Capture the cell that displays the provided text and extract its (x, y) central coordinate. 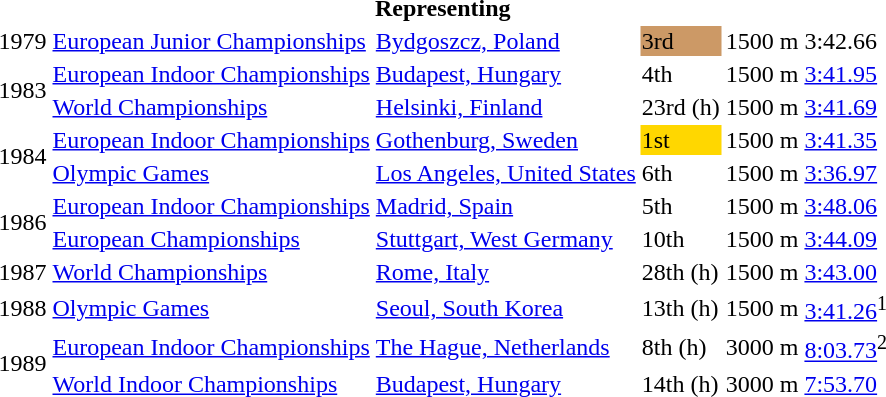
Madrid, Spain (506, 206)
28th (h) (680, 272)
Budapest, Hungary (506, 74)
3000 m (762, 347)
Stuttgart, West Germany (506, 239)
3rd (680, 41)
Helsinki, Finland (506, 107)
Gothenburg, Sweden (506, 140)
13th (h) (680, 308)
The Hague, Netherlands (506, 347)
10th (680, 239)
8th (h) (680, 347)
Los Angeles, United States (506, 173)
European Junior Championships (211, 41)
European Championships (211, 239)
Bydgoszcz, Poland (506, 41)
Seoul, South Korea (506, 308)
5th (680, 206)
1st (680, 140)
6th (680, 173)
Rome, Italy (506, 272)
23rd (h) (680, 107)
4th (680, 74)
